Return (X, Y) of the center of cell containing provided text 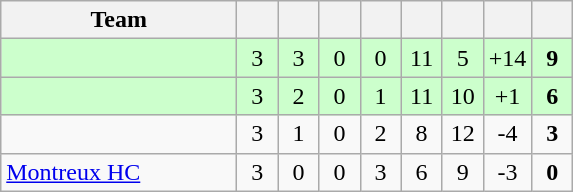
12 (462, 134)
+1 (508, 96)
5 (462, 58)
Team (119, 20)
-4 (508, 134)
-3 (508, 172)
Montreux HC (119, 172)
+14 (508, 58)
10 (462, 96)
8 (422, 134)
